Determine the (X, Y) coordinate at the center of the cell enclosing the given text.  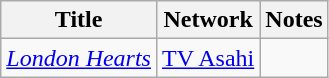
London Hearts (79, 58)
TV Asahi (208, 58)
Title (79, 20)
Network (208, 20)
Notes (294, 20)
